Locate the cell with the specified text and output its (X, Y) center coordinate. 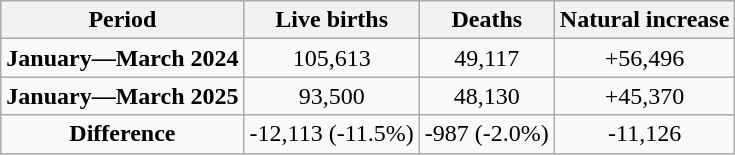
105,613 (332, 58)
49,117 (486, 58)
-987 (-2.0%) (486, 134)
48,130 (486, 96)
Live births (332, 20)
-11,126 (644, 134)
Period (122, 20)
+45,370 (644, 96)
-12,113 (-11.5%) (332, 134)
January—March 2025 (122, 96)
+56,496 (644, 58)
Deaths (486, 20)
Natural increase (644, 20)
January—March 2024 (122, 58)
93,500 (332, 96)
Difference (122, 134)
